Return the (x, y) coordinate for the center point of the cell that contains the specified text.  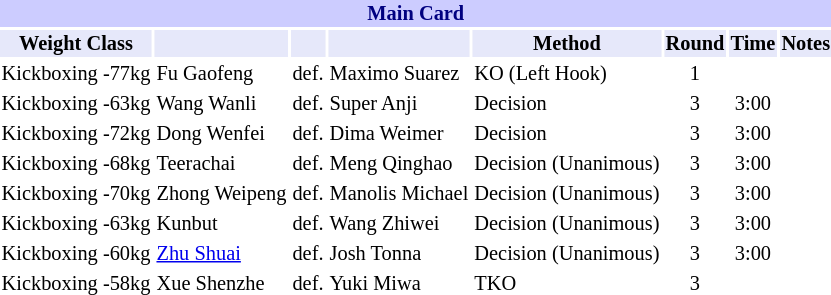
Wang Zhiwei (399, 224)
Super Anji (399, 104)
Zhong Weipeng (222, 194)
Manolis Michael (399, 194)
1 (695, 74)
Method (567, 44)
Teerachai (222, 164)
Weight Class (76, 44)
KO (Left Hook) (567, 74)
Kickboxing -77kg (76, 74)
Zhu Shuai (222, 254)
Kickboxing -60kg (76, 254)
Kickboxing -72kg (76, 134)
Meng Qinghao (399, 164)
Dima Weimer (399, 134)
Kickboxing -68kg (76, 164)
Kunbut (222, 224)
Josh Tonna (399, 254)
Time (753, 44)
Maximo Suarez (399, 74)
Fu Gaofeng (222, 74)
Round (695, 44)
Dong Wenfei (222, 134)
Wang Wanli (222, 104)
Kickboxing -70kg (76, 194)
